From the cell containing the given text, extract its center point as [x, y] coordinate. 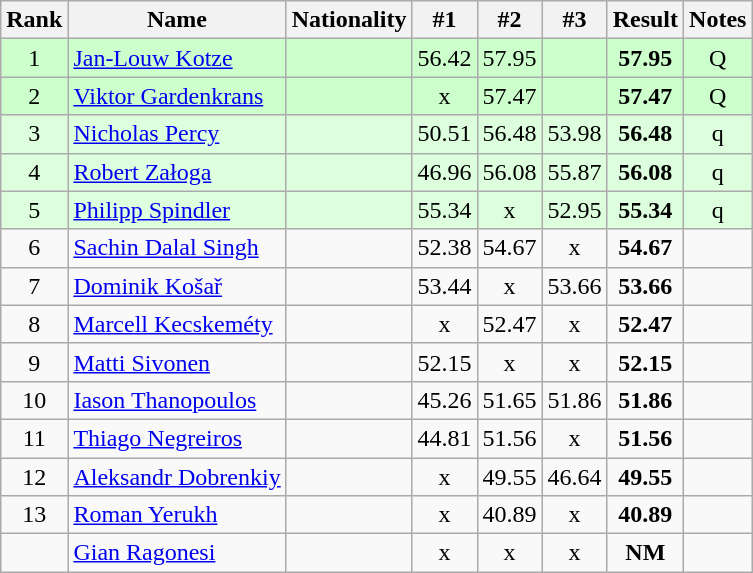
Robert Załoga [177, 172]
Iason Thanopoulos [177, 400]
11 [34, 438]
52.38 [444, 248]
9 [34, 362]
10 [34, 400]
52.95 [574, 210]
Marcell Kecskeméty [177, 324]
Jan-Louw Kotze [177, 58]
Aleksandr Dobrenkiy [177, 477]
12 [34, 477]
6 [34, 248]
5 [34, 210]
#2 [510, 20]
Nicholas Percy [177, 134]
46.96 [444, 172]
2 [34, 96]
#3 [574, 20]
44.81 [444, 438]
Nationality [349, 20]
53.98 [574, 134]
NM [645, 553]
Notes [718, 20]
Sachin Dalal Singh [177, 248]
Name [177, 20]
56.42 [444, 58]
4 [34, 172]
46.64 [574, 477]
Rank [34, 20]
53.44 [444, 286]
45.26 [444, 400]
50.51 [444, 134]
13 [34, 515]
Gian Ragonesi [177, 553]
1 [34, 58]
Philipp Spindler [177, 210]
7 [34, 286]
Dominik Košař [177, 286]
Thiago Negreiros [177, 438]
3 [34, 134]
8 [34, 324]
51.65 [510, 400]
#1 [444, 20]
Viktor Gardenkrans [177, 96]
Matti Sivonen [177, 362]
Roman Yerukh [177, 515]
55.87 [574, 172]
Result [645, 20]
